Pinpoint the cell where the given text exists, returning its (X, Y) midpoint coordinate. 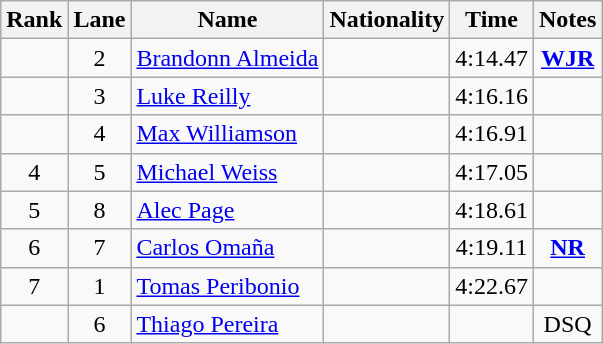
4:19.11 (492, 248)
4:14.47 (492, 58)
Michael Weiss (228, 172)
Max Williamson (228, 134)
8 (100, 210)
Brandonn Almeida (228, 58)
NR (567, 248)
Lane (100, 20)
Notes (567, 20)
Name (228, 20)
3 (100, 96)
4:17.05 (492, 172)
4:22.67 (492, 286)
Time (492, 20)
WJR (567, 58)
Thiago Pereira (228, 324)
4:16.91 (492, 134)
Nationality (387, 20)
4:16.16 (492, 96)
DSQ (567, 324)
1 (100, 286)
Luke Reilly (228, 96)
Alec Page (228, 210)
Carlos Omaña (228, 248)
Rank (34, 20)
2 (100, 58)
Tomas Peribonio (228, 286)
4:18.61 (492, 210)
